Search for the cell housing the specified text and yield its [x, y] center coordinate. 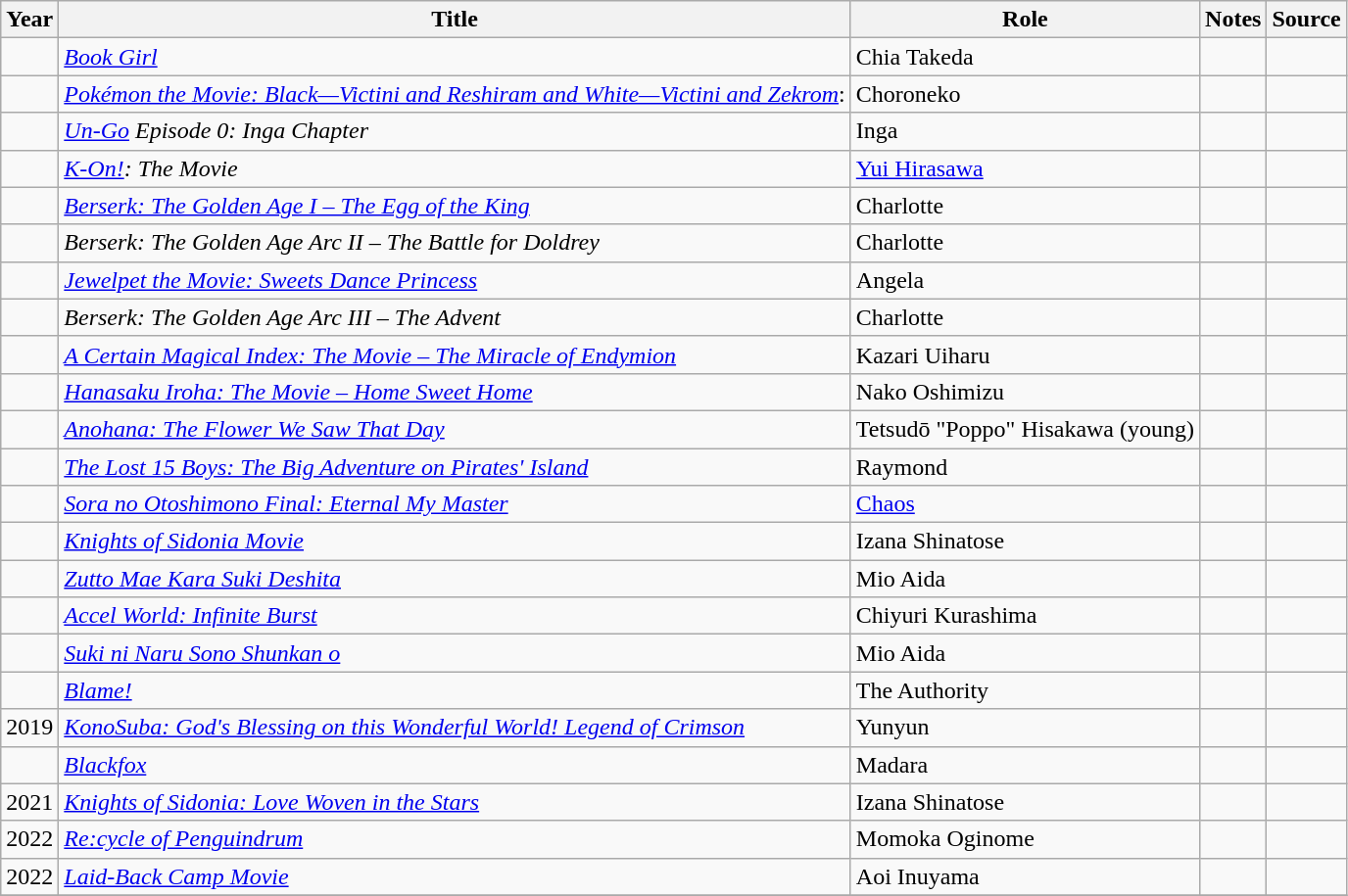
Laid-Back Camp Movie [455, 876]
Notes [1233, 20]
Suki ni Naru Sono Shunkan o [455, 653]
Berserk: The Golden Age I – The Egg of the King [455, 206]
Knights of Sidonia: Love Woven in the Stars [455, 802]
KonoSuba: God's Blessing on this Wonderful World! Legend of Crimson [455, 728]
Choroneko [1025, 94]
Jewelpet the Movie: Sweets Dance Princess [455, 280]
Role [1025, 20]
The Lost 15 Boys: The Big Adventure on Pirates' Island [455, 467]
Anohana: The Flower We Saw That Day [455, 429]
Momoka Oginome [1025, 839]
Re:cycle of Penguindrum [455, 839]
Source [1307, 20]
Angela [1025, 280]
Chaos [1025, 504]
Year [29, 20]
Zutto Mae Kara Suki Deshita [455, 579]
Raymond [1025, 467]
Book Girl [455, 57]
Berserk: The Golden Age Arc II – The Battle for Doldrey [455, 243]
Sora no Otoshimono Final: Eternal My Master [455, 504]
Chia Takeda [1025, 57]
Knights of Sidonia Movie [455, 542]
Inga [1025, 131]
Title [455, 20]
Chiyuri Kurashima [1025, 616]
Kazari Uiharu [1025, 354]
The Authority [1025, 690]
Tetsudō "Poppo" Hisakawa (young) [1025, 429]
Madara [1025, 765]
2021 [29, 802]
Yunyun [1025, 728]
2019 [29, 728]
Yui Hirasawa [1025, 168]
Nako Oshimizu [1025, 392]
A Certain Magical Index: The Movie – The Miracle of Endymion [455, 354]
K-On!: The Movie [455, 168]
Pokémon the Movie: Black—Victini and Reshiram and White—Victini and Zekrom: [455, 94]
Un-Go Episode 0: Inga Chapter [455, 131]
Aoi Inuyama [1025, 876]
Berserk: The Golden Age Arc III – The Advent [455, 317]
Accel World: Infinite Burst [455, 616]
Blame! [455, 690]
Hanasaku Iroha: The Movie – Home Sweet Home [455, 392]
Blackfox [455, 765]
